Search for the cell housing the specified text and yield its [x, y] center coordinate. 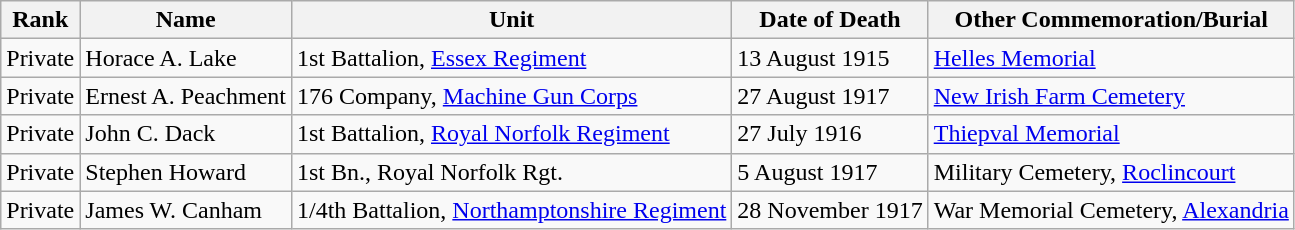
Name [186, 20]
13 August 1915 [830, 58]
Date of Death [830, 20]
War Memorial Cemetery, Alexandria [1111, 210]
Horace A. Lake [186, 58]
1st Battalion, Essex Regiment [511, 58]
Unit [511, 20]
1/4th Battalion, Northamptonshire Regiment [511, 210]
Ernest A. Peachment [186, 96]
James W. Canham [186, 210]
John C. Dack [186, 134]
28 November 1917 [830, 210]
New Irish Farm Cemetery [1111, 96]
Other Commemoration/Burial [1111, 20]
1st Battalion, Royal Norfolk Regiment [511, 134]
Thiepval Memorial [1111, 134]
27 July 1916 [830, 134]
Stephen Howard [186, 172]
1st Bn., Royal Norfolk Rgt. [511, 172]
27 August 1917 [830, 96]
5 August 1917 [830, 172]
Helles Memorial [1111, 58]
Rank [40, 20]
Military Cemetery, Roclincourt [1111, 172]
176 Company, Machine Gun Corps [511, 96]
